For the text-containing cell, return its midpoint in (x, y) coordinate format. 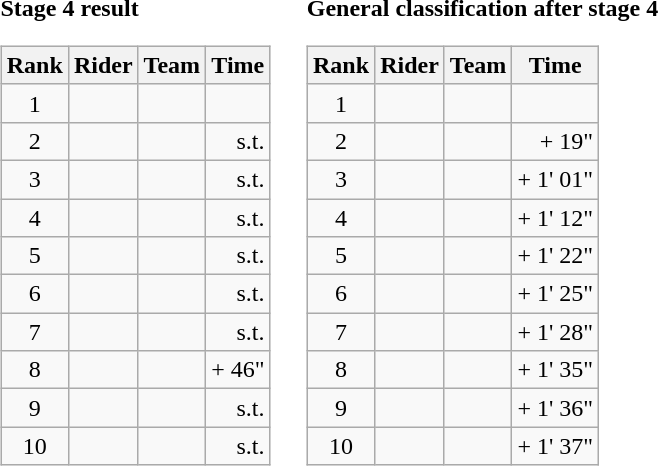
+ 1' 01" (556, 179)
+ 46" (238, 370)
+ 19" (556, 141)
+ 1' 35" (556, 370)
+ 1' 28" (556, 332)
+ 1' 12" (556, 217)
+ 1' 37" (556, 446)
+ 1' 25" (556, 294)
+ 1' 22" (556, 256)
+ 1' 36" (556, 408)
